Detect which cell encompasses the target text, then output its [X, Y] center coordinate. 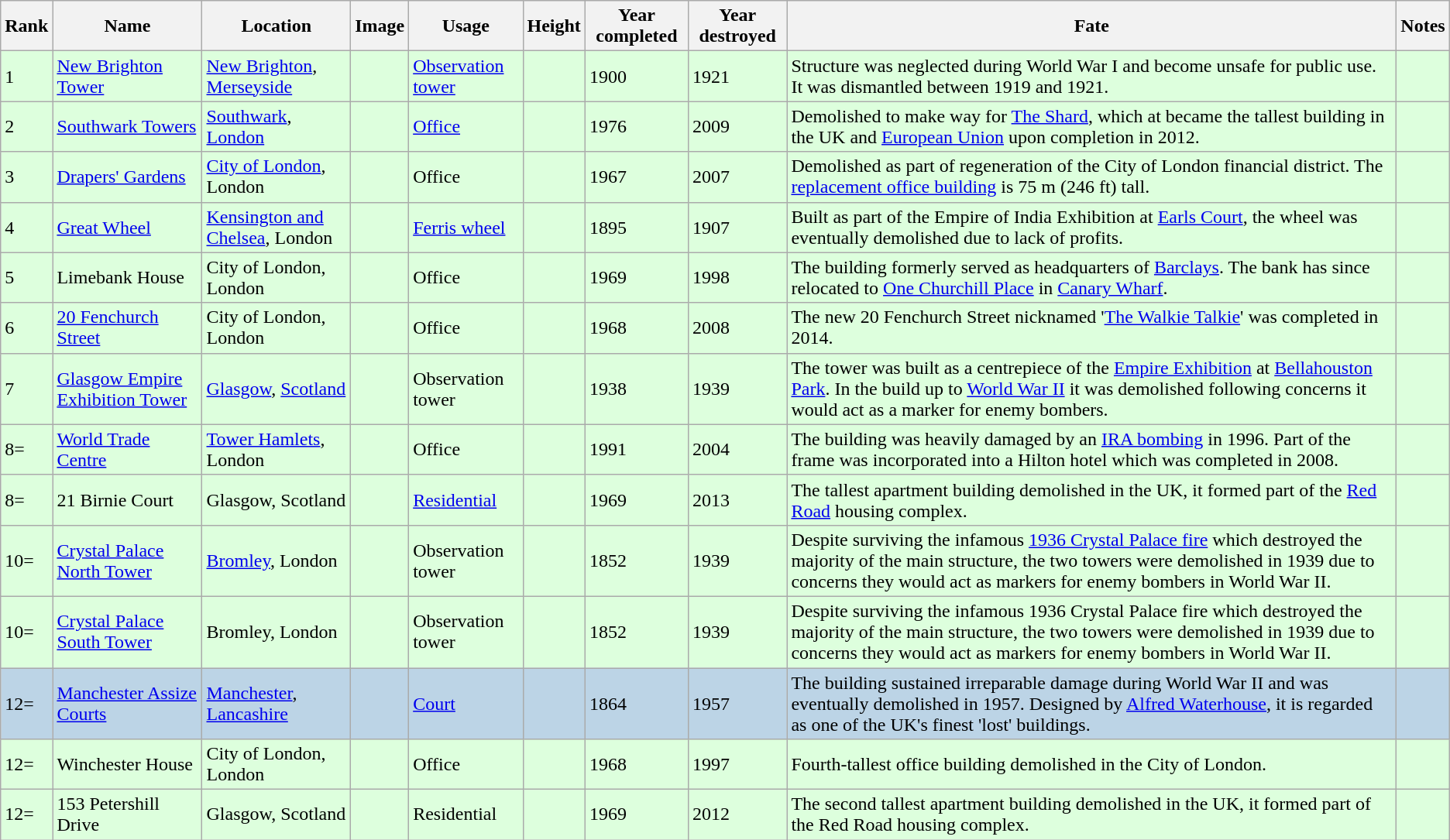
Usage [466, 26]
3 [26, 177]
1900 [637, 76]
Name [127, 26]
2007 [737, 177]
New Brighton, Merseyside [277, 76]
6 [26, 328]
1895 [637, 228]
Demolished to make way for The Shard, which at became the tallest building in the UK and European Union upon completion in 2012. [1092, 127]
1957 [737, 703]
Winchester House [127, 765]
Great Wheel [127, 228]
1967 [637, 177]
1907 [737, 228]
Crystal Palace South Tower [127, 632]
Kensington and Chelsea, London [277, 228]
Structure was neglected during World War I and become unsafe for public use. It was dismantled between 1919 and 1921. [1092, 76]
The building was heavily damaged by an IRA bombing in 1996. Part of the frame was incorporated into a Hilton hotel which was completed in 2008. [1092, 449]
Location [277, 26]
Manchester Assize Courts [127, 703]
2009 [737, 127]
Fourth-tallest office building demolished in the City of London. [1092, 765]
Year destroyed [737, 26]
2013 [737, 500]
Rank [26, 26]
5 [26, 277]
1921 [737, 76]
Manchester, Lancashire [277, 703]
1976 [637, 127]
Glasgow Empire Exhibition Tower [127, 389]
New Brighton Tower [127, 76]
4 [26, 228]
2004 [737, 449]
Ferris wheel [466, 228]
153 Petershill Drive [127, 814]
1998 [737, 277]
Height [554, 26]
Southwark Towers [127, 127]
Limebank House [127, 277]
Notes [1423, 26]
21 Birnie Court [127, 500]
Court [466, 703]
The tallest apartment building demolished in the UK, it formed part of the Red Road housing complex. [1092, 500]
Built as part of the Empire of India Exhibition at Earls Court, the wheel was eventually demolished due to lack of profits. [1092, 228]
2008 [737, 328]
Image [380, 26]
The building formerly served as headquarters of Barclays. The bank has since relocated to One Churchill Place in Canary Wharf. [1092, 277]
20 Fenchurch Street [127, 328]
Fate [1092, 26]
Demolished as part of regeneration of the City of London financial district. The replacement office building is 75 m (246 ft) tall. [1092, 177]
1 [26, 76]
7 [26, 389]
1938 [637, 389]
2 [26, 127]
The second tallest apartment building demolished in the UK, it formed part of the Red Road housing complex. [1092, 814]
Drapers' Gardens [127, 177]
The new 20 Fenchurch Street nicknamed 'The Walkie Talkie' was completed in 2014. [1092, 328]
Tower Hamlets, London [277, 449]
World Trade Centre [127, 449]
Crystal Palace North Tower [127, 561]
Year completed [637, 26]
1991 [637, 449]
2012 [737, 814]
1997 [737, 765]
1864 [637, 703]
Southwark, London [277, 127]
